Scan for the cell matching the given text and deliver its (X, Y) coordinate at center. 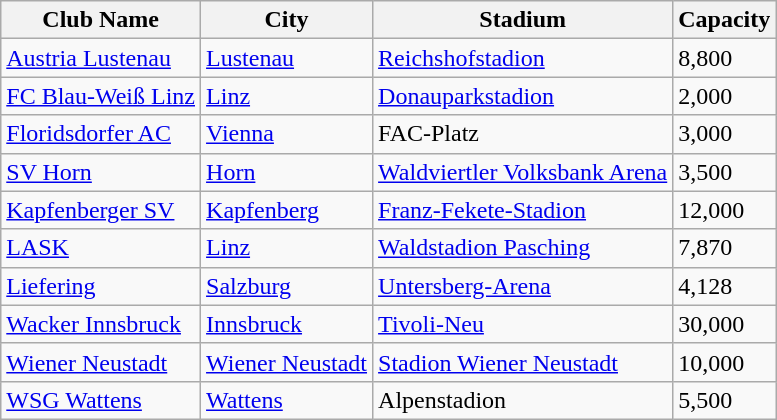
Club Name (101, 20)
30,000 (724, 324)
Horn (287, 172)
Wacker Innsbruck (101, 324)
Vienna (287, 134)
Untersberg-Arena (523, 286)
Reichshofstadion (523, 58)
Floridsdorfer AC (101, 134)
SV Horn (101, 172)
3,500 (724, 172)
City (287, 20)
Capacity (724, 20)
Liefering (101, 286)
12,000 (724, 210)
4,128 (724, 286)
Kapfenberg (287, 210)
8,800 (724, 58)
LASK (101, 248)
FC Blau-Weiß Linz (101, 96)
Lustenau (287, 58)
3,000 (724, 134)
Salzburg (287, 286)
Wattens (287, 400)
FAC-Platz (523, 134)
10,000 (724, 362)
7,870 (724, 248)
Franz-Fekete-Stadion (523, 210)
Alpenstadion (523, 400)
Tivoli-Neu (523, 324)
5,500 (724, 400)
Waldstadion Pasching (523, 248)
Innsbruck (287, 324)
Austria Lustenau (101, 58)
WSG Wattens (101, 400)
Waldviertler Volksbank Arena (523, 172)
Stadium (523, 20)
2,000 (724, 96)
Stadion Wiener Neustadt (523, 362)
Kapfenberger SV (101, 210)
Donauparkstadion (523, 96)
